Detect which cell encompasses the target text, then output its [X, Y] center coordinate. 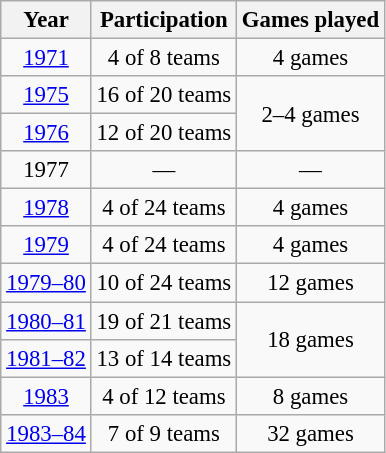
1979–80 [46, 283]
Year [46, 20]
4 of 12 teams [164, 396]
1979 [46, 245]
1983–84 [46, 433]
1976 [46, 133]
Games played [311, 20]
1977 [46, 170]
1978 [46, 208]
7 of 9 teams [164, 433]
1980–81 [46, 321]
19 of 21 teams [164, 321]
1983 [46, 396]
Participation [164, 20]
18 games [311, 340]
32 games [311, 433]
16 of 20 teams [164, 95]
8 games [311, 396]
12 of 20 teams [164, 133]
1975 [46, 95]
1971 [46, 57]
12 games [311, 283]
4 of 8 teams [164, 57]
10 of 24 teams [164, 283]
1981–82 [46, 358]
13 of 14 teams [164, 358]
2–4 games [311, 114]
